Determine the [x, y] coordinate at the center of the cell enclosing the given text.  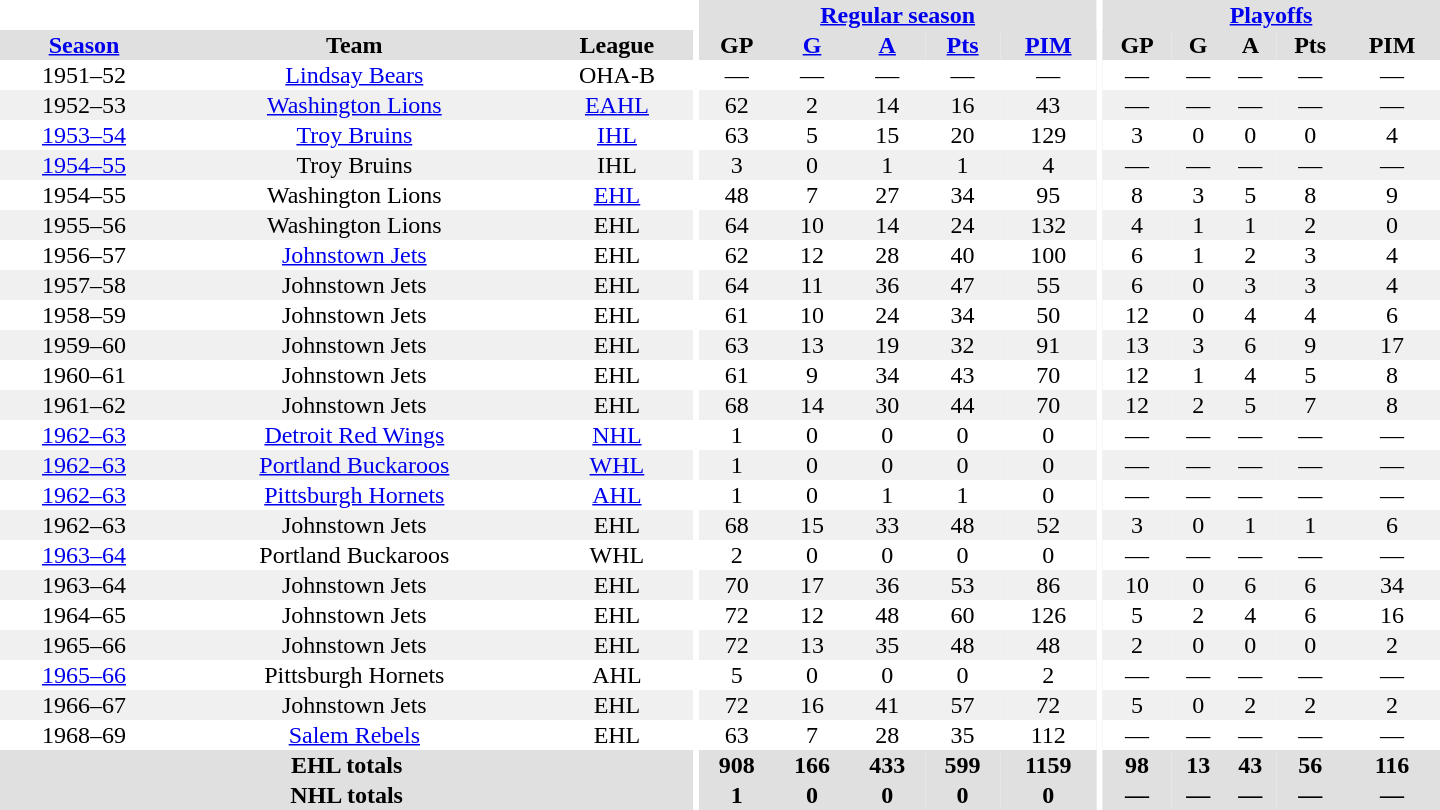
OHA-B [618, 75]
86 [1048, 585]
Playoffs [1271, 15]
Detroit Red Wings [354, 435]
Regular season [898, 15]
132 [1048, 225]
EHL totals [346, 765]
1968–69 [84, 735]
1951–52 [84, 75]
19 [888, 345]
Team [354, 45]
56 [1310, 765]
126 [1048, 615]
129 [1048, 135]
433 [888, 765]
1958–59 [84, 315]
53 [962, 585]
40 [962, 255]
1959–60 [84, 345]
NHL [618, 435]
1961–62 [84, 405]
27 [888, 195]
1960–61 [84, 375]
112 [1048, 735]
Salem Rebels [354, 735]
1964–65 [84, 615]
47 [962, 285]
20 [962, 135]
League [618, 45]
1159 [1048, 765]
1957–58 [84, 285]
50 [1048, 315]
57 [962, 705]
116 [1392, 765]
1966–67 [84, 705]
599 [962, 765]
95 [1048, 195]
1956–57 [84, 255]
60 [962, 615]
908 [736, 765]
33 [888, 525]
1953–54 [84, 135]
11 [812, 285]
EAHL [618, 105]
30 [888, 405]
1955–56 [84, 225]
98 [1137, 765]
NHL totals [346, 795]
1952–53 [84, 105]
100 [1048, 255]
166 [812, 765]
52 [1048, 525]
32 [962, 345]
55 [1048, 285]
44 [962, 405]
Season [84, 45]
41 [888, 705]
91 [1048, 345]
Lindsay Bears [354, 75]
